Search for the cell housing the specified text and yield its [x, y] center coordinate. 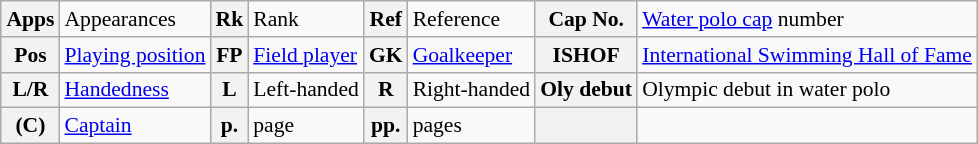
pp. [386, 126]
Goalkeeper [472, 55]
GK [386, 55]
Left-handed [306, 90]
Rk [230, 19]
FP [230, 55]
Cap No. [586, 19]
page [306, 126]
(C) [30, 126]
p. [230, 126]
Appearances [134, 19]
International Swimming Hall of Fame [807, 55]
Olympic debut in water polo [807, 90]
Captain [134, 126]
Water polo cap number [807, 19]
pages [472, 126]
L/R [30, 90]
Apps [30, 19]
Rank [306, 19]
L [230, 90]
Ref [386, 19]
Reference [472, 19]
Playing position [134, 55]
Handedness [134, 90]
ISHOF [586, 55]
Pos [30, 55]
Right-handed [472, 90]
Field player [306, 55]
Oly debut [586, 90]
R [386, 90]
